Locate the cell with the specified text and output its [x, y] center coordinate. 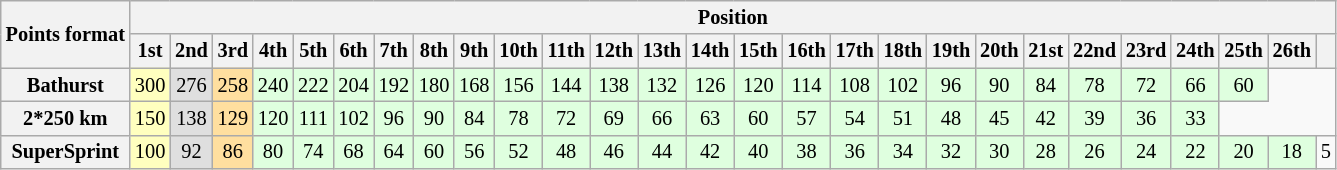
4th [273, 51]
276 [192, 85]
19th [951, 51]
69 [614, 118]
80 [273, 152]
26 [1094, 152]
150 [150, 118]
204 [353, 85]
54 [855, 118]
22 [1195, 152]
63 [710, 118]
12th [614, 51]
24th [1195, 51]
132 [662, 85]
Position [733, 17]
Bathurst [66, 85]
1st [150, 51]
34 [903, 152]
9th [474, 51]
126 [710, 85]
20 [1243, 152]
56 [474, 152]
16th [806, 51]
25th [1243, 51]
18 [1292, 152]
38 [806, 152]
15th [758, 51]
7th [394, 51]
2nd [192, 51]
68 [353, 152]
23rd [1146, 51]
32 [951, 152]
20th [999, 51]
26th [1292, 51]
144 [566, 85]
168 [474, 85]
10th [518, 51]
22nd [1094, 51]
222 [313, 85]
6th [353, 51]
14th [710, 51]
45 [999, 118]
2*250 km [66, 118]
300 [150, 85]
46 [614, 152]
44 [662, 152]
111 [313, 118]
8th [434, 51]
129 [233, 118]
108 [855, 85]
SuperSprint [66, 152]
13th [662, 51]
30 [999, 152]
57 [806, 118]
28 [1046, 152]
74 [313, 152]
Points format [66, 34]
21st [1046, 51]
258 [233, 85]
192 [394, 85]
3rd [233, 51]
51 [903, 118]
92 [192, 152]
18th [903, 51]
17th [855, 51]
86 [233, 152]
33 [1195, 118]
64 [394, 152]
5th [313, 51]
40 [758, 152]
156 [518, 85]
39 [1094, 118]
11th [566, 51]
5 [1326, 152]
114 [806, 85]
180 [434, 85]
52 [518, 152]
100 [150, 152]
240 [273, 85]
24 [1146, 152]
